Return the [X, Y] coordinate for the center point of the cell that contains the specified text.  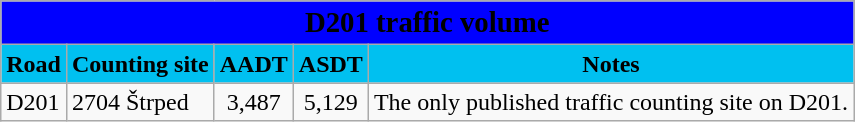
D201 [34, 102]
Road [34, 64]
2704 Štrped [140, 102]
D201 traffic volume [428, 23]
Notes [610, 64]
5,129 [330, 102]
Counting site [140, 64]
ASDT [330, 64]
AADT [254, 64]
3,487 [254, 102]
The only published traffic counting site on D201. [610, 102]
